Find where the given text appears and provide that cell's center as [X, Y] coordinate. 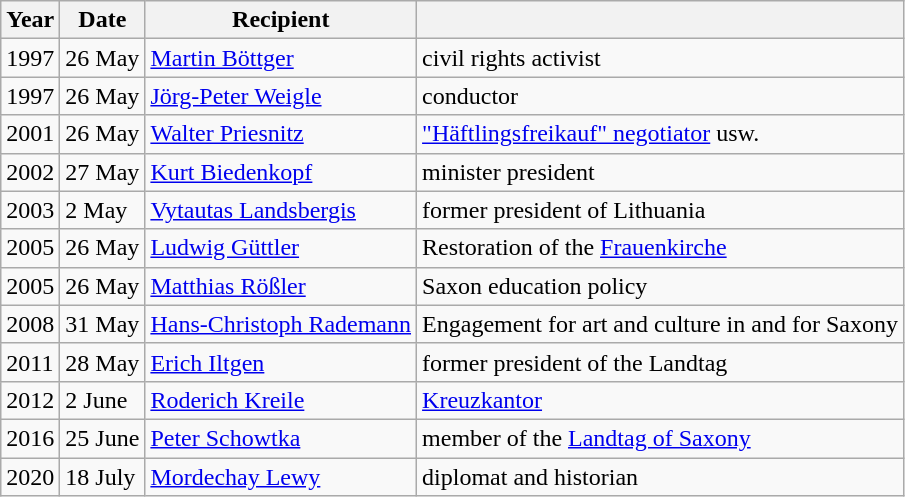
Walter Priesnitz [281, 134]
2011 [30, 362]
Kreuzkantor [660, 400]
civil rights activist [660, 58]
Recipient [281, 20]
Peter Schowtka [281, 438]
Erich Iltgen [281, 362]
2008 [30, 324]
Hans-Christoph Rademann [281, 324]
"Häftlingsfreikauf" negotiator usw. [660, 134]
Kurt Biedenkopf [281, 172]
2 June [102, 400]
former president of the Landtag [660, 362]
18 July [102, 477]
diplomat and historian [660, 477]
former president of Lithuania [660, 210]
Mordechay Lewy [281, 477]
Ludwig Güttler [281, 248]
Restoration of the Frauenkirche [660, 248]
2012 [30, 400]
27 May [102, 172]
member of the Landtag of Saxony [660, 438]
Vytautas Landsbergis [281, 210]
Saxon education policy [660, 286]
2003 [30, 210]
2016 [30, 438]
conductor [660, 96]
Date [102, 20]
Roderich Kreile [281, 400]
31 May [102, 324]
minister president [660, 172]
Matthias Rößler [281, 286]
Jörg-Peter Weigle [281, 96]
2 May [102, 210]
2001 [30, 134]
28 May [102, 362]
Martin Böttger [281, 58]
25 June [102, 438]
Year [30, 20]
2020 [30, 477]
Engagement for art and culture in and for Saxony [660, 324]
2002 [30, 172]
